Provide the [x, y] coordinate of the cell's center where the given text is located.  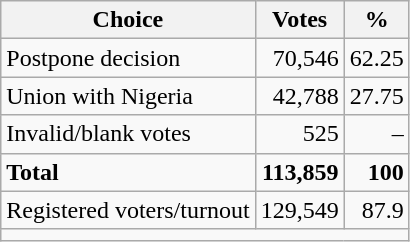
42,788 [300, 96]
% [376, 20]
Union with Nigeria [128, 96]
27.75 [376, 96]
Postpone decision [128, 58]
100 [376, 172]
129,549 [300, 210]
525 [300, 134]
Votes [300, 20]
113,859 [300, 172]
– [376, 134]
Invalid/blank votes [128, 134]
Choice [128, 20]
Registered voters/turnout [128, 210]
87.9 [376, 210]
62.25 [376, 58]
70,546 [300, 58]
Total [128, 172]
